Search for the cell housing the specified text and yield its [x, y] center coordinate. 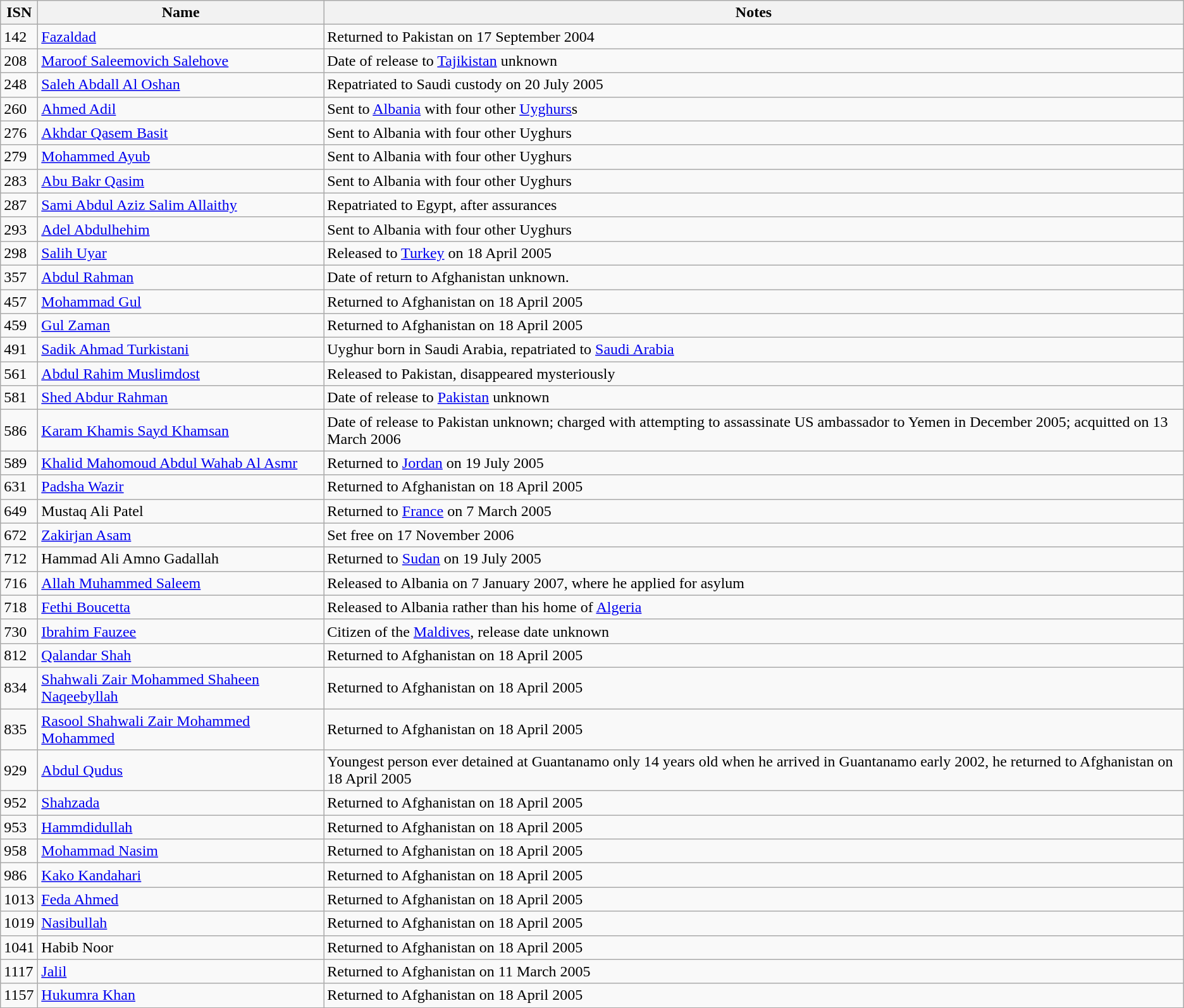
Abdul Rahman [181, 277]
Released to Pakistan, disappeared mysteriously [754, 374]
1117 [19, 971]
Sadik Ahmad Turkistani [181, 350]
730 [19, 631]
Adel Abdulhehim [181, 229]
248 [19, 85]
586 [19, 430]
Abdul Qudus [181, 770]
952 [19, 803]
287 [19, 205]
457 [19, 302]
Hammad Ali Amno Gadallah [181, 559]
Sent to Albania with four other Uyghurss [754, 109]
649 [19, 511]
Returned to Jordan on 19 July 2005 [754, 463]
Youngest person ever detained at Guantanamo only 14 years old when he arrived in Guantanamo early 2002, he returned to Afghanistan on 18 April 2005 [754, 770]
Ibrahim Fauzee [181, 631]
929 [19, 770]
672 [19, 535]
835 [19, 728]
Fazaldad [181, 37]
ISN [19, 13]
Citizen of the Maldives, release date unknown [754, 631]
812 [19, 655]
Maroof Saleemovich Salehove [181, 61]
Released to Albania on 7 January 2007, where he applied for asylum [754, 583]
283 [19, 181]
293 [19, 229]
Released to Turkey on 18 April 2005 [754, 253]
Repatriated to Egypt, after assurances [754, 205]
1013 [19, 899]
Saleh Abdall Al Oshan [181, 85]
208 [19, 61]
Returned to Pakistan on 17 September 2004 [754, 37]
276 [19, 133]
Khalid Mahomoud Abdul Wahab Al Asmr [181, 463]
712 [19, 559]
Fethi Boucetta [181, 607]
561 [19, 374]
953 [19, 827]
Returned to Afghanistan on 11 March 2005 [754, 971]
Shed Abdur Rahman [181, 398]
958 [19, 851]
459 [19, 326]
Notes [754, 13]
Zakirjan Asam [181, 535]
631 [19, 487]
Feda Ahmed [181, 899]
Akhdar Qasem Basit [181, 133]
Abu Bakr Qasim [181, 181]
298 [19, 253]
Karam Khamis Sayd Khamsan [181, 430]
Released to Albania rather than his home of Algeria [754, 607]
Date of release to Tajikistan unknown [754, 61]
718 [19, 607]
1041 [19, 947]
Uyghur born in Saudi Arabia, repatriated to Saudi Arabia [754, 350]
Returned to Sudan on 19 July 2005 [754, 559]
Date of release to Pakistan unknown; charged with attempting to assassinate US ambassador to Yemen in December 2005; acquitted on 13 March 2006 [754, 430]
Qalandar Shah [181, 655]
Ahmed Adil [181, 109]
589 [19, 463]
260 [19, 109]
986 [19, 875]
Gul Zaman [181, 326]
Jalil [181, 971]
834 [19, 688]
Nasibullah [181, 923]
279 [19, 157]
1019 [19, 923]
Mohammad Nasim [181, 851]
Allah Muhammed Saleem [181, 583]
Padsha Wazir [181, 487]
Date of return to Afghanistan unknown. [754, 277]
Shahzada [181, 803]
Name [181, 13]
Abdul Rahim Muslimdost [181, 374]
142 [19, 37]
Hukumra Khan [181, 995]
Mohammed Ayub [181, 157]
Repatriated to Saudi custody on 20 July 2005 [754, 85]
581 [19, 398]
Returned to France on 7 March 2005 [754, 511]
Salih Uyar [181, 253]
Habib Noor [181, 947]
1157 [19, 995]
357 [19, 277]
716 [19, 583]
Set free on 17 November 2006 [754, 535]
Date of release to Pakistan unknown [754, 398]
491 [19, 350]
Rasool Shahwali Zair Mohammed Mohammed [181, 728]
Sami Abdul Aziz Salim Allaithy [181, 205]
Mustaq Ali Patel [181, 511]
Shahwali Zair Mohammed Shaheen Naqeebyllah [181, 688]
Hammdidullah [181, 827]
Mohammad Gul [181, 302]
Kako Kandahari [181, 875]
